Extract the (X, Y) coordinate from the center of the cell holding the provided text.  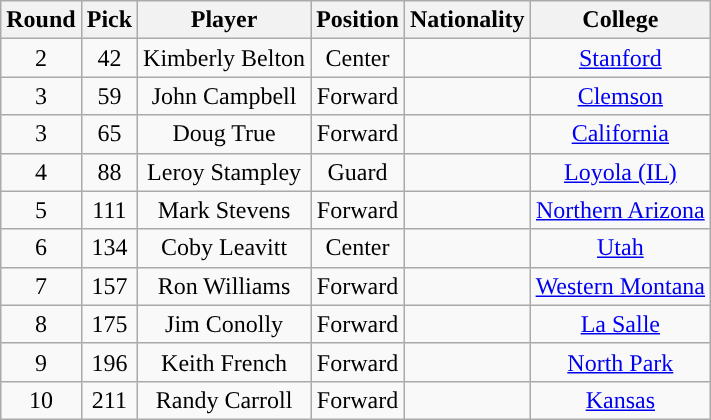
California (620, 134)
Guard (358, 172)
Northern Arizona (620, 210)
111 (109, 210)
Player (224, 20)
6 (41, 248)
Clemson (620, 96)
Keith French (224, 362)
196 (109, 362)
2 (41, 58)
Nationality (467, 20)
7 (41, 286)
175 (109, 324)
157 (109, 286)
88 (109, 172)
134 (109, 248)
Loyola (IL) (620, 172)
College (620, 20)
Ron Williams (224, 286)
Doug True (224, 134)
59 (109, 96)
Utah (620, 248)
Pick (109, 20)
9 (41, 362)
Randy Carroll (224, 400)
4 (41, 172)
42 (109, 58)
65 (109, 134)
North Park (620, 362)
Round (41, 20)
Leroy Stampley (224, 172)
Mark Stevens (224, 210)
John Campbell (224, 96)
Kansas (620, 400)
10 (41, 400)
5 (41, 210)
Jim Conolly (224, 324)
Western Montana (620, 286)
211 (109, 400)
Coby Leavitt (224, 248)
La Salle (620, 324)
8 (41, 324)
Kimberly Belton (224, 58)
Position (358, 20)
Stanford (620, 58)
